Pinpoint the cell where the given text exists, returning its (X, Y) midpoint coordinate. 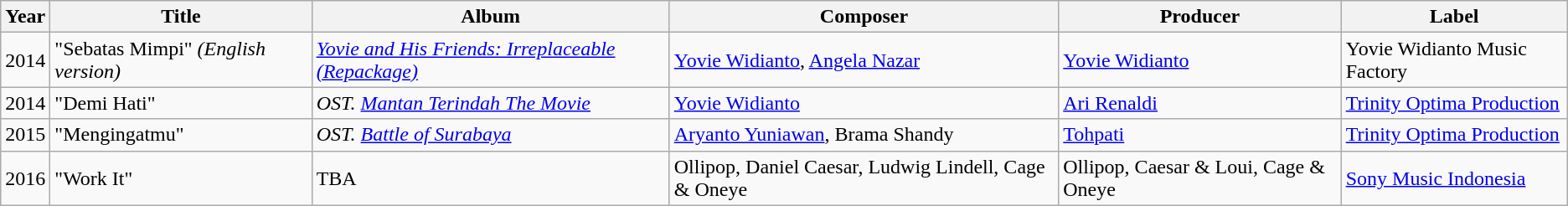
Sony Music Indonesia (1454, 178)
Tohpati (1199, 135)
OST. Battle of Surabaya (491, 135)
TBA (491, 178)
Label (1454, 17)
2015 (25, 135)
2016 (25, 178)
"Mengingatmu" (181, 135)
Aryanto Yuniawan, Brama Shandy (864, 135)
Ollipop, Daniel Caesar, Ludwig Lindell, Cage & Oneye (864, 178)
Yovie Widianto Music Factory (1454, 60)
Album (491, 17)
Producer (1199, 17)
Yovie and His Friends: Irreplaceable (Repackage) (491, 60)
"Sebatas Mimpi" (English version) (181, 60)
"Demi Hati" (181, 103)
"Work It" (181, 178)
Ari Renaldi (1199, 103)
Yovie Widianto, Angela Nazar (864, 60)
Composer (864, 17)
Title (181, 17)
Ollipop, Caesar & Loui, Cage & Oneye (1199, 178)
Year (25, 17)
OST. Mantan Terindah The Movie (491, 103)
